Return the [x, y] coordinate for the center point of the cell that contains the specified text.  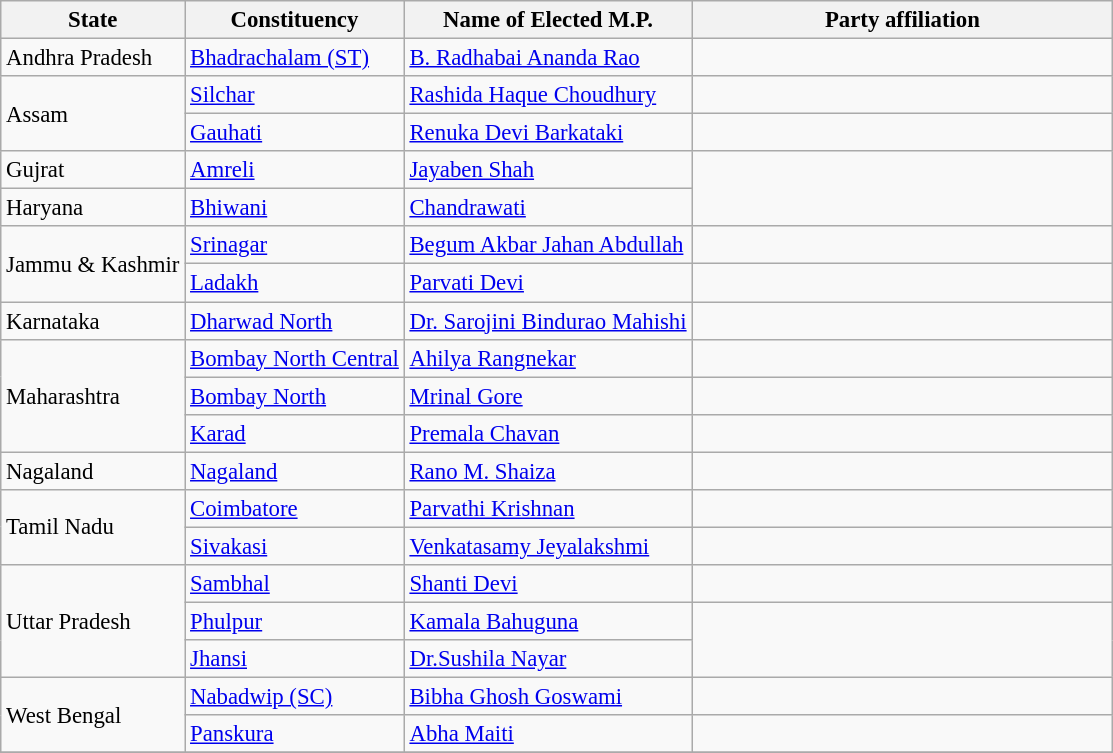
B. Radhabai Ananda Rao [548, 58]
State [93, 20]
Dr. Sarojini Bindurao Mahishi [548, 321]
Haryana [93, 208]
Premala Chavan [548, 433]
Begum Akbar Jahan Abdullah [548, 245]
Nabadwip (SC) [294, 697]
Jammu & Kashmir [93, 264]
Parvathi Krishnan [548, 509]
Maharashtra [93, 396]
Phulpur [294, 621]
Uttar Pradesh [93, 622]
Kamala Bahuguna [548, 621]
Constituency [294, 20]
Bombay North Central [294, 358]
Ladakh [294, 283]
Parvati Devi [548, 283]
Renuka Devi Barkataki [548, 133]
Tamil Nadu [93, 528]
Srinagar [294, 245]
Assam [93, 114]
Rano M. Shaiza [548, 471]
Jhansi [294, 659]
Andhra Pradesh [93, 58]
Party affiliation [902, 20]
Abha Maiti [548, 734]
Name of Elected M.P. [548, 20]
Mrinal Gore [548, 396]
Bombay North [294, 396]
Dharwad North [294, 321]
Panskura [294, 734]
Amreli [294, 170]
Karad [294, 433]
Bhiwani [294, 208]
Venkatasamy Jeyalakshmi [548, 546]
Sivakasi [294, 546]
Rashida Haque Choudhury [548, 95]
Coimbatore [294, 509]
West Bengal [93, 716]
Karnataka [93, 321]
Jayaben Shah [548, 170]
Ahilya Rangnekar [548, 358]
Bibha Ghosh Goswami [548, 697]
Shanti Devi [548, 584]
Silchar [294, 95]
Chandrawati [548, 208]
Gujrat [93, 170]
Dr.Sushila Nayar [548, 659]
Gauhati [294, 133]
Bhadrachalam (ST) [294, 58]
Sambhal [294, 584]
